Search for the cell housing the specified text and yield its (X, Y) center coordinate. 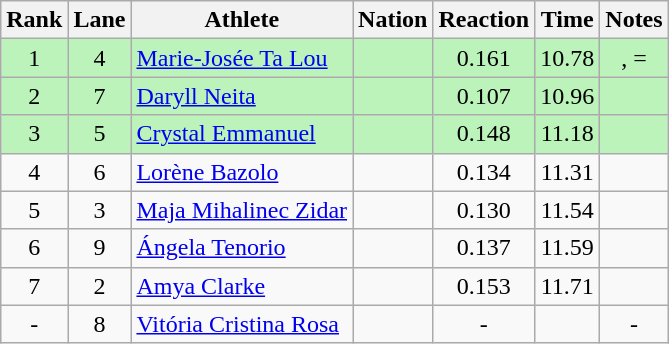
0.161 (484, 58)
Athlete (242, 20)
11.18 (568, 134)
0.148 (484, 134)
0.137 (484, 248)
0.134 (484, 172)
Daryll Neita (242, 96)
9 (100, 248)
Amya Clarke (242, 286)
Nation (393, 20)
1 (34, 58)
8 (100, 324)
11.59 (568, 248)
Reaction (484, 20)
0.107 (484, 96)
10.78 (568, 58)
Ángela Tenorio (242, 248)
Vitória Cristina Rosa (242, 324)
10.96 (568, 96)
11.71 (568, 286)
11.31 (568, 172)
Lorène Bazolo (242, 172)
0.153 (484, 286)
Crystal Emmanuel (242, 134)
, = (634, 58)
Notes (634, 20)
Time (568, 20)
Marie-Josée Ta Lou (242, 58)
Lane (100, 20)
Rank (34, 20)
Maja Mihalinec Zidar (242, 210)
0.130 (484, 210)
11.54 (568, 210)
